Search for the cell housing the specified text and yield its (x, y) center coordinate. 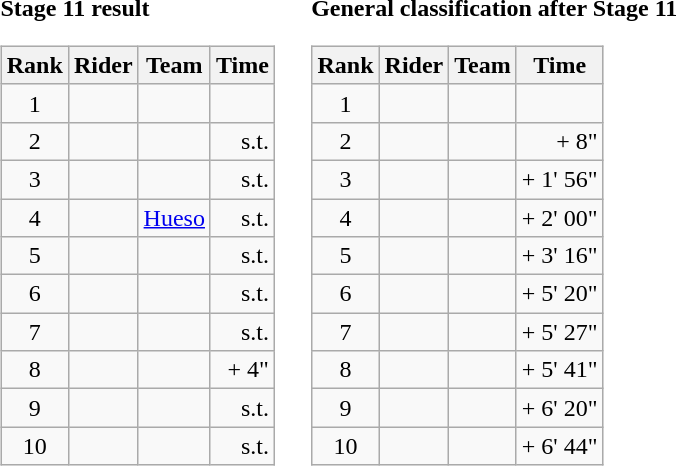
+ 3' 16" (560, 256)
+ 5' 20" (560, 294)
+ 5' 41" (560, 370)
+ 2' 00" (560, 217)
+ 4" (242, 370)
+ 6' 20" (560, 408)
+ 1' 56" (560, 179)
+ 5' 27" (560, 332)
Hueso (174, 217)
+ 6' 44" (560, 446)
+ 8" (560, 141)
